Return [x, y] of the center of cell containing provided text 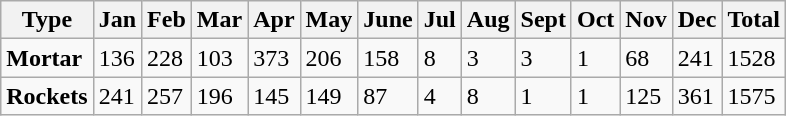
136 [117, 58]
1528 [754, 58]
196 [219, 96]
Type [47, 20]
149 [329, 96]
206 [329, 58]
Mortar [47, 58]
145 [274, 96]
Oct [595, 20]
87 [388, 96]
June [388, 20]
1575 [754, 96]
Rockets [47, 96]
257 [167, 96]
May [329, 20]
Jan [117, 20]
Nov [646, 20]
Jul [440, 20]
Mar [219, 20]
4 [440, 96]
125 [646, 96]
103 [219, 58]
68 [646, 58]
Aug [488, 20]
Sept [543, 20]
Feb [167, 20]
158 [388, 58]
373 [274, 58]
Total [754, 20]
Apr [274, 20]
228 [167, 58]
Dec [697, 20]
361 [697, 96]
